Find where the given text appears and provide that cell's center as (x, y) coordinate. 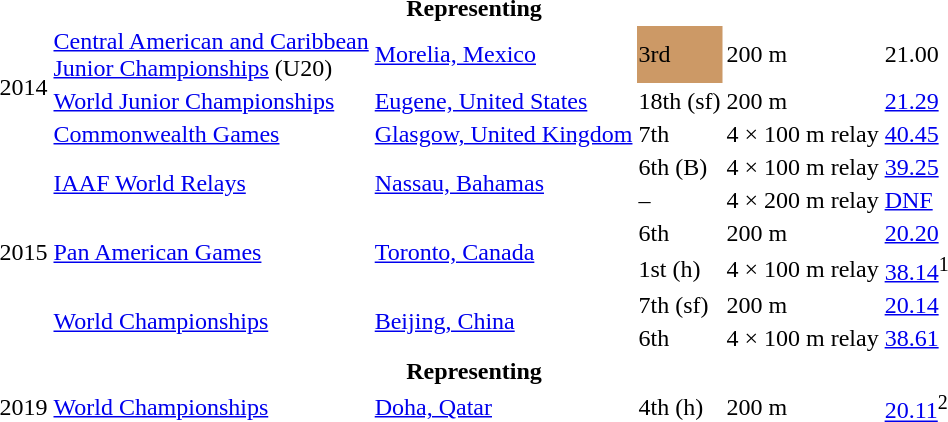
3rd (680, 54)
Pan American Games (211, 252)
IAAF World Relays (211, 184)
1st (h) (680, 269)
Eugene, United States (504, 101)
Morelia, Mexico (504, 54)
World Junior Championships (211, 101)
World Championships (211, 322)
Toronto, Canada (504, 252)
6th (B) (680, 167)
7th (sf) (680, 305)
Commonwealth Games (211, 134)
4 × 200 m relay (802, 200)
18th (sf) (680, 101)
Glasgow, United Kingdom (504, 134)
Beijing, China (504, 322)
– (680, 200)
Nassau, Bahamas (504, 184)
7th (680, 134)
Central American and CaribbeanJunior Championships (U20) (211, 54)
